Provide the [x, y] coordinate of the cell's center where the given text is located.  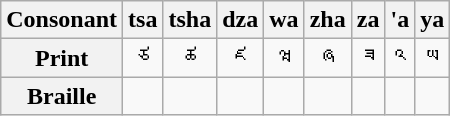
'a [400, 20]
འ [400, 58]
Print [62, 58]
ཞ [328, 58]
ya [432, 20]
ཝ [284, 58]
zha [328, 20]
ཚ [190, 58]
tsha [190, 20]
ཛ [240, 58]
ཙ [143, 58]
Consonant [62, 20]
ཡ [432, 58]
ཟ [368, 58]
wa [284, 20]
tsa [143, 20]
dza [240, 20]
za [368, 20]
Braille [62, 96]
